Find where the given text appears and provide that cell's center as [X, Y] coordinate. 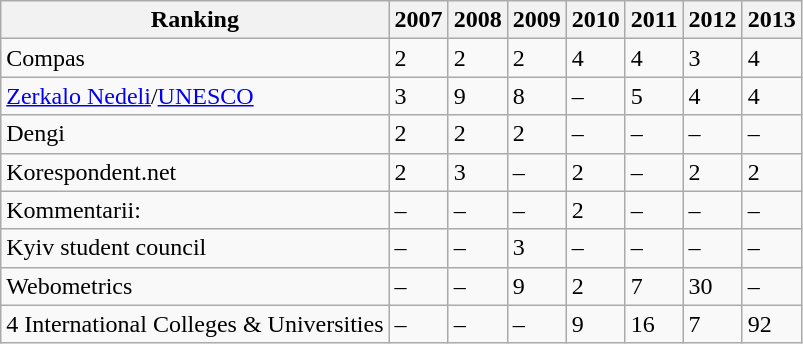
2009 [536, 20]
Dengi [195, 134]
Kommentarii: [195, 210]
Webometrics [195, 286]
92 [772, 324]
Compas [195, 58]
2007 [418, 20]
2010 [596, 20]
Korespondent.net [195, 172]
2013 [772, 20]
8 [536, 96]
30 [712, 286]
Kyiv student council [195, 248]
2008 [478, 20]
Zerkalo Nedeli/UNESCO [195, 96]
4 International Colleges & Universities [195, 324]
5 [654, 96]
Ranking [195, 20]
16 [654, 324]
2012 [712, 20]
2011 [654, 20]
